Detect which cell encompasses the target text, then output its (X, Y) center coordinate. 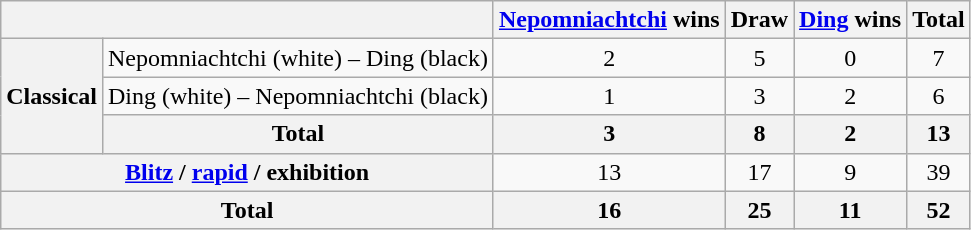
Ding (white) – Nepomniachtchi (black) (298, 96)
Classical (52, 96)
6 (939, 96)
17 (759, 172)
9 (850, 172)
39 (939, 172)
Nepomniachtchi wins (609, 20)
52 (939, 210)
25 (759, 210)
5 (759, 58)
16 (609, 210)
Nepomniachtchi (white) – Ding (black) (298, 58)
0 (850, 58)
1 (609, 96)
8 (759, 134)
11 (850, 210)
Blitz / rapid / exhibition (248, 172)
Draw (759, 20)
7 (939, 58)
Ding wins (850, 20)
